Output the [X, Y] coordinate of the center of the cell containing the given text.  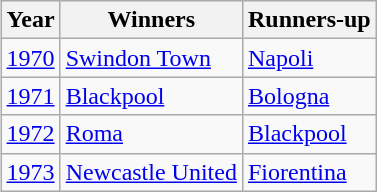
1973 [30, 172]
Year [30, 20]
1971 [30, 96]
Runners-up [309, 20]
Roma [151, 134]
Winners [151, 20]
Bologna [309, 96]
Fiorentina [309, 172]
Newcastle United [151, 172]
1972 [30, 134]
Swindon Town [151, 58]
1970 [30, 58]
Napoli [309, 58]
